Determine the (X, Y) coordinate at the center of the cell enclosing the given text.  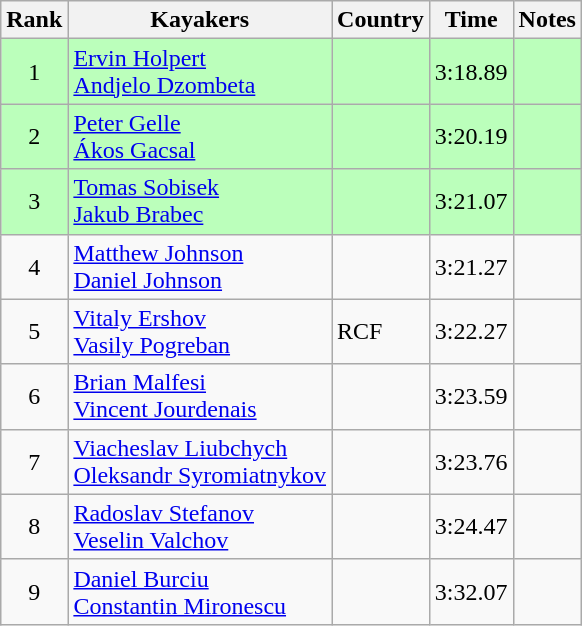
5 (34, 332)
Ervin HolpertAndjelo Dzombeta (200, 72)
Vitaly ErshovVasily Pogreban (200, 332)
3:20.19 (471, 136)
3:24.47 (471, 526)
3:32.07 (471, 592)
Radoslav StefanovVeselin Valchov (200, 526)
Tomas SobisekJakub Brabec (200, 202)
3:18.89 (471, 72)
3:21.07 (471, 202)
1 (34, 72)
Viacheslav LiubchychOleksandr Syromiatnykov (200, 462)
3:22.27 (471, 332)
3 (34, 202)
Brian MalfesiVincent Jourdenais (200, 396)
3:23.59 (471, 396)
8 (34, 526)
4 (34, 266)
3:23.76 (471, 462)
Notes (547, 20)
Kayakers (200, 20)
7 (34, 462)
6 (34, 396)
2 (34, 136)
RCF (381, 332)
Rank (34, 20)
Daniel BurciuConstantin Mironescu (200, 592)
3:21.27 (471, 266)
Matthew JohnsonDaniel Johnson (200, 266)
9 (34, 592)
Time (471, 20)
Peter GelleÁkos Gacsal (200, 136)
Country (381, 20)
